Determine the (x, y) coordinate at the center of the cell enclosing the given text.  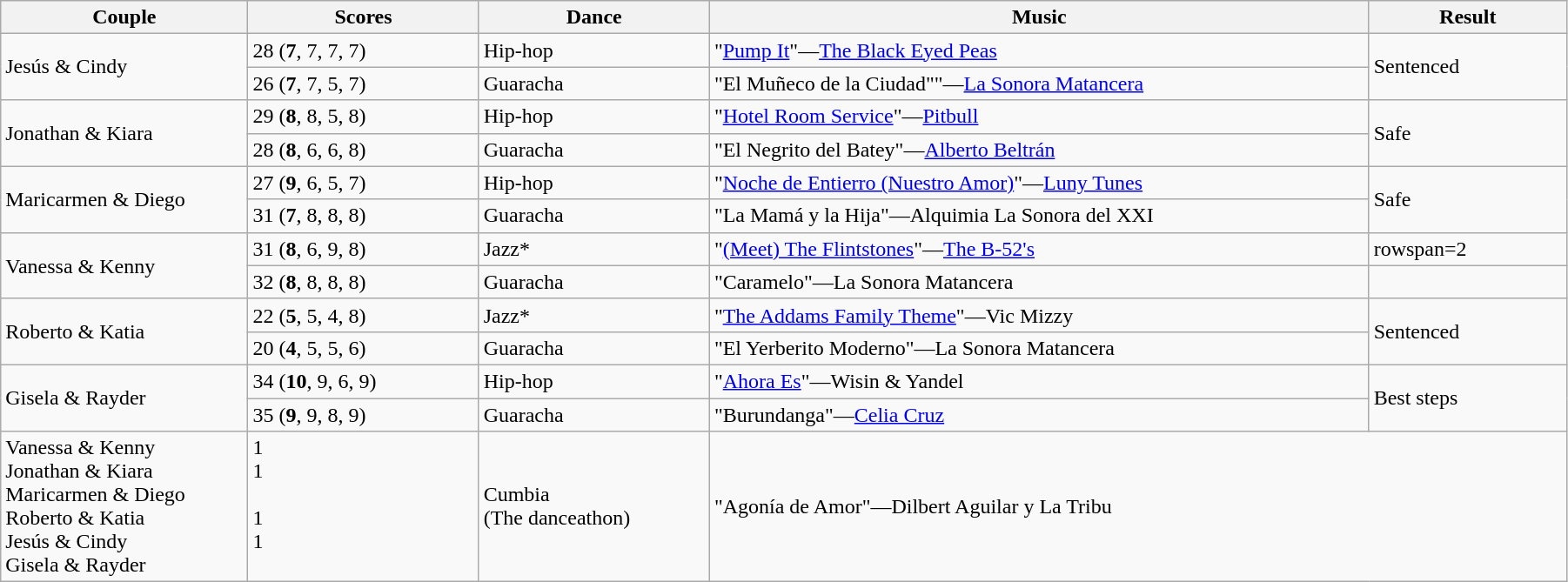
32 (8, 8, 8, 8) (364, 282)
31 (8, 6, 9, 8) (364, 249)
Maricarmen & Diego (124, 199)
"El Muñeco de la Ciudad""—La Sonora Matancera (1039, 84)
Vanessa & Kenny (124, 265)
"Noche de Entierro (Nuestro Amor)"—Luny Tunes (1039, 183)
34 (10, 9, 6, 9) (364, 381)
Result (1467, 17)
"Hotel Room Service"—Pitbull (1039, 117)
"The Addams Family Theme"—Vic Mizzy (1039, 315)
1111 (364, 506)
29 (8, 8, 5, 8) (364, 117)
Jonathan & Kiara (124, 133)
35 (9, 9, 8, 9) (364, 415)
"Burundanga"—Celia Cruz (1039, 415)
Vanessa & KennyJonathan & KiaraMaricarmen & DiegoRoberto & KatiaJesús & CindyGisela & Rayder (124, 506)
Best steps (1467, 398)
20 (4, 5, 5, 6) (364, 348)
"El Yerberito Moderno"—La Sonora Matancera (1039, 348)
Music (1039, 17)
Roberto & Katia (124, 331)
31 (7, 8, 8, 8) (364, 216)
Cumbia(The danceathon) (593, 506)
Gisela & Rayder (124, 398)
Couple (124, 17)
rowspan=2 (1467, 249)
"Agonía de Amor"—Dilbert Aguilar y La Tribu (1138, 506)
27 (9, 6, 5, 7) (364, 183)
28 (8, 6, 6, 8) (364, 150)
"El Negrito del Batey"—Alberto Beltrán (1039, 150)
22 (5, 5, 4, 8) (364, 315)
"Caramelo"—La Sonora Matancera (1039, 282)
26 (7, 7, 5, 7) (364, 84)
Jesús & Cindy (124, 67)
"La Mamá y la Hija"—Alquimia La Sonora del XXI (1039, 216)
"(Meet) The Flintstones"—The B-52's (1039, 249)
Dance (593, 17)
"Pump It"—The Black Eyed Peas (1039, 50)
Scores (364, 17)
"Ahora Es"—Wisin & Yandel (1039, 381)
28 (7, 7, 7, 7) (364, 50)
